For the text-containing cell, return its midpoint in [X, Y] coordinate format. 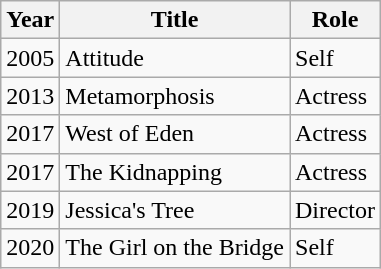
2013 [30, 96]
Role [336, 20]
West of Eden [175, 134]
Metamorphosis [175, 96]
The Kidnapping [175, 172]
2020 [30, 248]
The Girl on the Bridge [175, 248]
Year [30, 20]
Director [336, 210]
2005 [30, 58]
Title [175, 20]
Attitude [175, 58]
Jessica's Tree [175, 210]
2019 [30, 210]
